Scan for the cell matching the given text and deliver its (X, Y) coordinate at center. 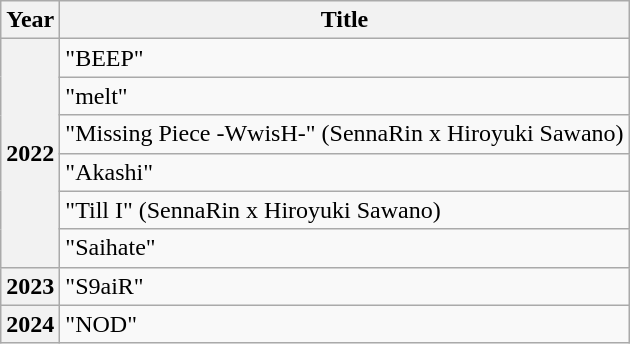
"melt" (344, 96)
"Till I" (SennaRin x Hiroyuki Sawano) (344, 210)
Title (344, 20)
"BEEP" (344, 58)
2022 (30, 153)
Year (30, 20)
"Saihate" (344, 248)
"NOD" (344, 324)
2024 (30, 324)
"Missing Piece -WwisH-" (SennaRin x Hiroyuki Sawano) (344, 134)
"S9aiR" (344, 286)
"Akashi" (344, 172)
2023 (30, 286)
